Output the (X, Y) coordinate of the center of the cell containing the given text.  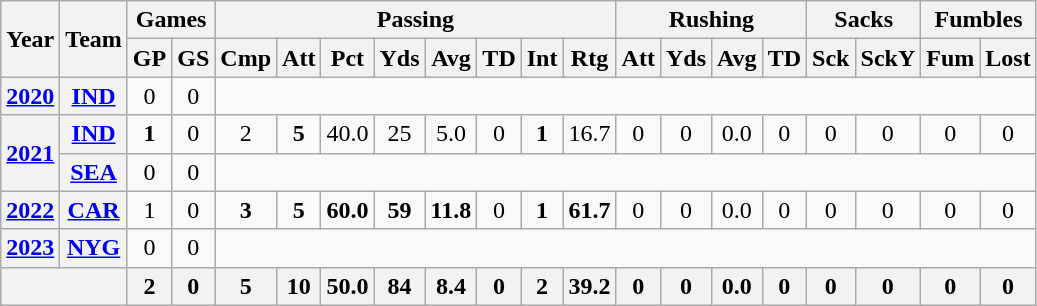
SckY (888, 58)
3 (246, 210)
2021 (30, 153)
11.8 (451, 210)
Pct (348, 58)
84 (400, 286)
GP (149, 58)
Fum (950, 58)
Passing (416, 20)
60.0 (348, 210)
Rtg (590, 58)
2022 (30, 210)
Games (170, 20)
Fumbles (978, 20)
5.0 (451, 134)
Team (94, 39)
50.0 (348, 286)
8.4 (451, 286)
Cmp (246, 58)
CAR (94, 210)
61.7 (590, 210)
GS (194, 58)
Year (30, 39)
Lost (1008, 58)
25 (400, 134)
Rushing (712, 20)
59 (400, 210)
10 (299, 286)
2020 (30, 96)
Int (542, 58)
Sck (831, 58)
2023 (30, 248)
NYG (94, 248)
40.0 (348, 134)
16.7 (590, 134)
39.2 (590, 286)
SEA (94, 172)
Sacks (864, 20)
